Extract the (x, y) coordinate from the center of the cell holding the provided text.  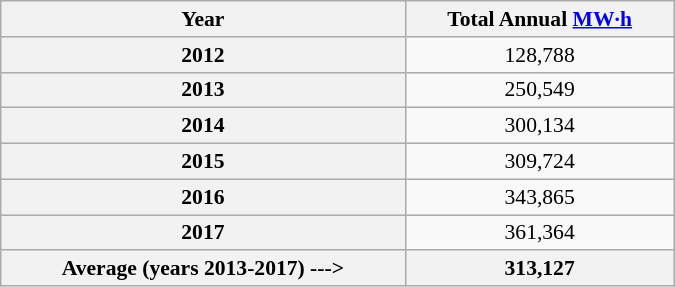
361,364 (540, 233)
128,788 (540, 55)
2016 (203, 197)
Total Annual MW·h (540, 19)
300,134 (540, 126)
313,127 (540, 269)
343,865 (540, 197)
2014 (203, 126)
Year (203, 19)
Average (years 2013-2017) ---> (203, 269)
250,549 (540, 90)
2015 (203, 162)
2012 (203, 55)
2017 (203, 233)
2013 (203, 90)
309,724 (540, 162)
